Search for the cell housing the specified text and yield its [x, y] center coordinate. 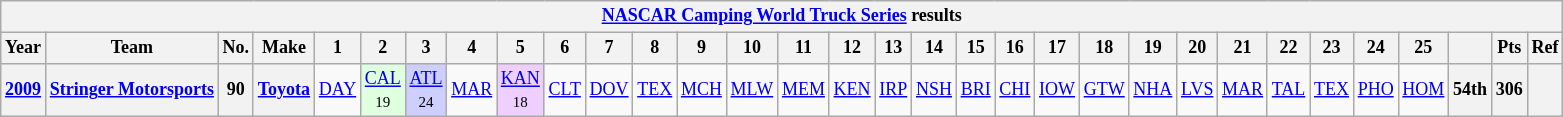
PHO [1376, 90]
306 [1509, 90]
DAY [337, 90]
10 [752, 48]
15 [976, 48]
No. [236, 48]
21 [1243, 48]
MEM [804, 90]
90 [236, 90]
4 [472, 48]
23 [1332, 48]
IRP [894, 90]
16 [1015, 48]
1 [337, 48]
Pts [1509, 48]
NSH [934, 90]
HOM [1424, 90]
13 [894, 48]
7 [609, 48]
TAL [1288, 90]
12 [852, 48]
MCH [702, 90]
18 [1104, 48]
17 [1058, 48]
Year [24, 48]
3 [426, 48]
Team [132, 48]
CLT [564, 90]
11 [804, 48]
6 [564, 48]
MLW [752, 90]
54th [1470, 90]
Ref [1545, 48]
19 [1153, 48]
IOW [1058, 90]
8 [655, 48]
24 [1376, 48]
20 [1198, 48]
Make [284, 48]
NHA [1153, 90]
25 [1424, 48]
NASCAR Camping World Truck Series results [782, 16]
BRI [976, 90]
14 [934, 48]
GTW [1104, 90]
5 [521, 48]
Toyota [284, 90]
Stringer Motorsports [132, 90]
LVS [1198, 90]
DOV [609, 90]
22 [1288, 48]
2 [382, 48]
KEN [852, 90]
9 [702, 48]
2009 [24, 90]
KAN18 [521, 90]
CHI [1015, 90]
CAL19 [382, 90]
ATL24 [426, 90]
